Determine the (X, Y) coordinate at the center of the cell enclosing the given text.  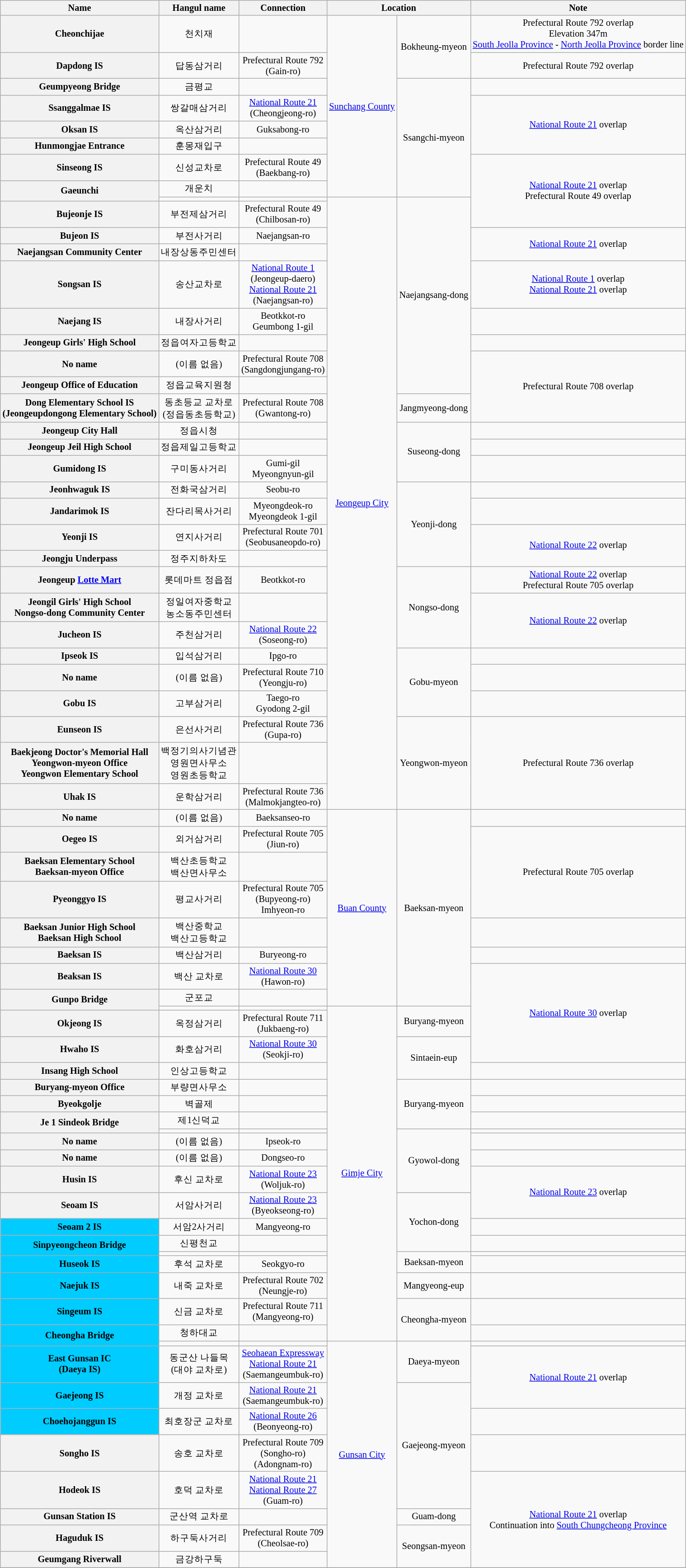
부전제삼거리 (199, 214)
정읍제일고등학교 (199, 447)
Cheongha-myeon (434, 1320)
Note (578, 8)
Hangul name (199, 8)
Bujeon IS (80, 236)
Jeongeup City (362, 503)
Mangyeong-ro (283, 1226)
호덕 교차로 (199, 1490)
Prefectural Route 49(Chilbosan-ro) (283, 214)
National Route 23(Woljuk-ro) (283, 1179)
Yeonji-dong (434, 524)
Husin IS (80, 1179)
금강하구둑 (199, 1559)
Sunchang County (362, 106)
Byeokgolje (80, 1104)
Jeongeup Girls' High School (80, 343)
Taego-roGyodong 2-gil (283, 704)
Gunsan Station IS (80, 1516)
Huseok IS (80, 1264)
평교사거리 (199, 899)
Naejangsan Community Center (80, 252)
롯데마트 정읍점 (199, 580)
동초등교 교차로(정읍동초등학교) (199, 408)
National Route 21National Route 27(Guam-ro) (283, 1490)
Sinpyeongcheon Bridge (80, 1245)
Myeongdeok-roMyeongdeok 1-gil (283, 511)
Hwaho IS (80, 1049)
잔다리목사거리 (199, 511)
은선사거리 (199, 729)
개정 교차로 (199, 1395)
Prefectural Route 709(Songho-ro)(Adongnam-ro) (283, 1453)
Prefectural Route 711(Jukbaeng-ro) (283, 1023)
백정기의사기념관영원면사무소영원초등학교 (199, 763)
쌍갈매삼거리 (199, 108)
하구둑사거리 (199, 1538)
정읍시청 (199, 430)
Gunsan City (362, 1454)
Dong Elementary School IS(Jeongeupdongong Elementary School) (80, 408)
제1신덕교 (199, 1120)
동군산 나들목(대야 교차로) (199, 1364)
서암사거리 (199, 1205)
National Route 30(Hawon-ro) (283, 976)
Uhak IS (80, 797)
National Route 1 overlapNational Route 21 overlap (578, 284)
Gaejeong IS (80, 1395)
Hodeok IS (80, 1490)
Naejangsan-ro (283, 236)
Bokheung-myeon (434, 47)
구미동사거리 (199, 468)
Baeksan Elementary SchoolBaeksan-myeon Office (80, 867)
Cheonchijae (80, 34)
Insang High School (80, 1071)
청하대교 (199, 1333)
Ipseok-ro (283, 1141)
Beaksan IS (80, 976)
Gunpo Bridge (80, 1000)
후신 교차로 (199, 1179)
천치재 (199, 34)
Prefectural Route 702(Neungje-ro) (283, 1285)
Pyeonggyo IS (80, 899)
Prefectural Route 736 overlap (578, 763)
정읍여자고등학교 (199, 343)
Jeongeup Jeil High School (80, 447)
Ssangchi-myeon (434, 137)
Geumgang Riverwall (80, 1559)
Prefectural Route 708 overlap (578, 387)
내장상동주민센터 (199, 252)
Jeongju Underpass (80, 559)
Location (399, 8)
고부삼거리 (199, 704)
Prefectural Route 792 overlap (578, 66)
Nongso-dong (434, 607)
Gaeunchi (80, 191)
신성교차로 (199, 167)
옥산삼거리 (199, 129)
National Route 21 overlapContinuation into South Chungcheong Province (578, 1519)
Baeksan Junior High SchoolBaeksan High School (80, 932)
Jucheon IS (80, 635)
송산교차로 (199, 284)
Gyowol-dong (434, 1160)
Sinseong IS (80, 167)
National Route 23(Byeokseong-ro) (283, 1205)
후석 교차로 (199, 1264)
Singeum IS (80, 1312)
최호장군 교차로 (199, 1422)
운학삼거리 (199, 797)
Beotkkot-ro (283, 580)
Prefectural Route 709(Cheolsae-ro) (283, 1538)
National Route 21(Saemangeumbuk-ro) (283, 1395)
Choehojanggun IS (80, 1422)
Buryeong-ro (283, 955)
Prefectural Route 701(Seobusaneopdo-ro) (283, 537)
부전사거리 (199, 236)
Songsan IS (80, 284)
National Route 21 overlapPrefectural Route 49 overlap (578, 191)
정일여자중학교농소동주민센터 (199, 607)
Prefectural Route 705 overlap (578, 872)
Oksan IS (80, 129)
주천삼거리 (199, 635)
인상고등학교 (199, 1071)
Dapdong IS (80, 66)
Naejang IS (80, 321)
백산초등학교백산면사무소 (199, 867)
National Route 26(Beonyeong-ro) (283, 1422)
Gimje City (362, 1174)
훈몽재입구 (199, 146)
Cheongha Bridge (80, 1335)
Ssanggalmae IS (80, 108)
National Route 22 overlapPrefectural Route 705 overlap (578, 580)
Jeongil Girls' High SchoolNongso-dong Community Center (80, 607)
서암2사거리 (199, 1226)
Yeongwon-myeon (434, 763)
Seokgyo-ro (283, 1264)
Oegeo IS (80, 839)
Prefectural Route 708(Gwantong-ro) (283, 408)
Prefectural Route 708(Sangdongjungang-ro) (283, 364)
내장사거리 (199, 321)
Jeongeup Lotte Mart (80, 580)
National Route 30 overlap (578, 1013)
부량면사무소 (199, 1087)
Prefectural Route 705(Bupyeong-ro)Imhyeon-ro (283, 899)
Haguduk IS (80, 1538)
Prefectural Route 736(Gupa-ro) (283, 729)
옥정삼거리 (199, 1023)
East Gunsan IC(Daeya IS) (80, 1364)
연지사거리 (199, 537)
Seobu-ro (283, 490)
Bujeonje IS (80, 214)
Jeonhwaguk IS (80, 490)
정주지하차도 (199, 559)
Jeongeup City Hall (80, 430)
Naejuk IS (80, 1285)
내죽 교차로 (199, 1285)
Buan County (362, 907)
Yochon-dong (434, 1222)
백산중학교백산고등학교 (199, 932)
National Route 21(Cheongjeong-ro) (283, 108)
Dongseo-ro (283, 1157)
Mangyeong-eup (434, 1285)
National Route 23 overlap (578, 1192)
Seoam IS (80, 1205)
Gumi-gilMyeongnyun-gil (283, 468)
Jandarimok IS (80, 511)
Prefectural Route 792(Gain-ro) (283, 66)
개운치 (199, 189)
Je 1 Sindeok Bridge (80, 1123)
Eunseon IS (80, 729)
Gobu IS (80, 704)
Ipgo-ro (283, 656)
군산역 교차로 (199, 1516)
벽골제 (199, 1104)
Guam-dong (434, 1516)
백산삼거리 (199, 955)
전화국삼거리 (199, 490)
Gobu-myeon (434, 682)
Naejangsang-dong (434, 295)
National Route 30(Seokji-ro) (283, 1049)
금평교 (199, 87)
Baeksan IS (80, 955)
Okjeong IS (80, 1023)
Prefectural Route 705(Jiun-ro) (283, 839)
Daeya-myeon (434, 1362)
Prefectural Route 736(Malmokjangteo-ro) (283, 797)
Songho IS (80, 1453)
Connection (283, 8)
Beotkkot-roGeumbong 1-gil (283, 321)
Prefectural Route 49(Baekbang-ro) (283, 167)
백산 교차로 (199, 976)
신평천교 (199, 1243)
Prefectural Route 710(Yeongju-ro) (283, 677)
외거삼거리 (199, 839)
Guksabong-ro (283, 129)
송호 교차로 (199, 1453)
Buryang-myeon Office (80, 1087)
정읍교육지원청 (199, 385)
답동삼거리 (199, 66)
Geumpyeong Bridge (80, 87)
Baekjeong Doctor's Memorial HallYeongwon-myeon OfficeYeongwon Elementary School (80, 763)
Ipseok IS (80, 656)
신금 교차로 (199, 1312)
National Route 1(Jeongeup-daero)National Route 21(Naejangsan-ro) (283, 284)
Seoam 2 IS (80, 1226)
군포교 (199, 997)
Seongsan-myeon (434, 1546)
Jeongeup Office of Education (80, 385)
Prefectural Route 711(Mangyeong-ro) (283, 1312)
Gumidong IS (80, 468)
Jangmyeong-dong (434, 408)
Sintaein-eup (434, 1058)
Hunmongjae Entrance (80, 146)
Yeonji IS (80, 537)
Name (80, 8)
Prefectural Route 792 overlapElevation 347mSouth Jeolla Province - North Jeolla Province border line (578, 34)
National Route 22(Soseong-ro) (283, 635)
Seohaean ExpresswayNational Route 21(Saemangeumbuk-ro) (283, 1364)
Gaejeong-myeon (434, 1445)
입석삼거리 (199, 656)
Suseong-dong (434, 452)
Baeksanseo-ro (283, 817)
화호삼거리 (199, 1049)
